Return the (x, y) coordinate for the center point of the cell that contains the specified text.  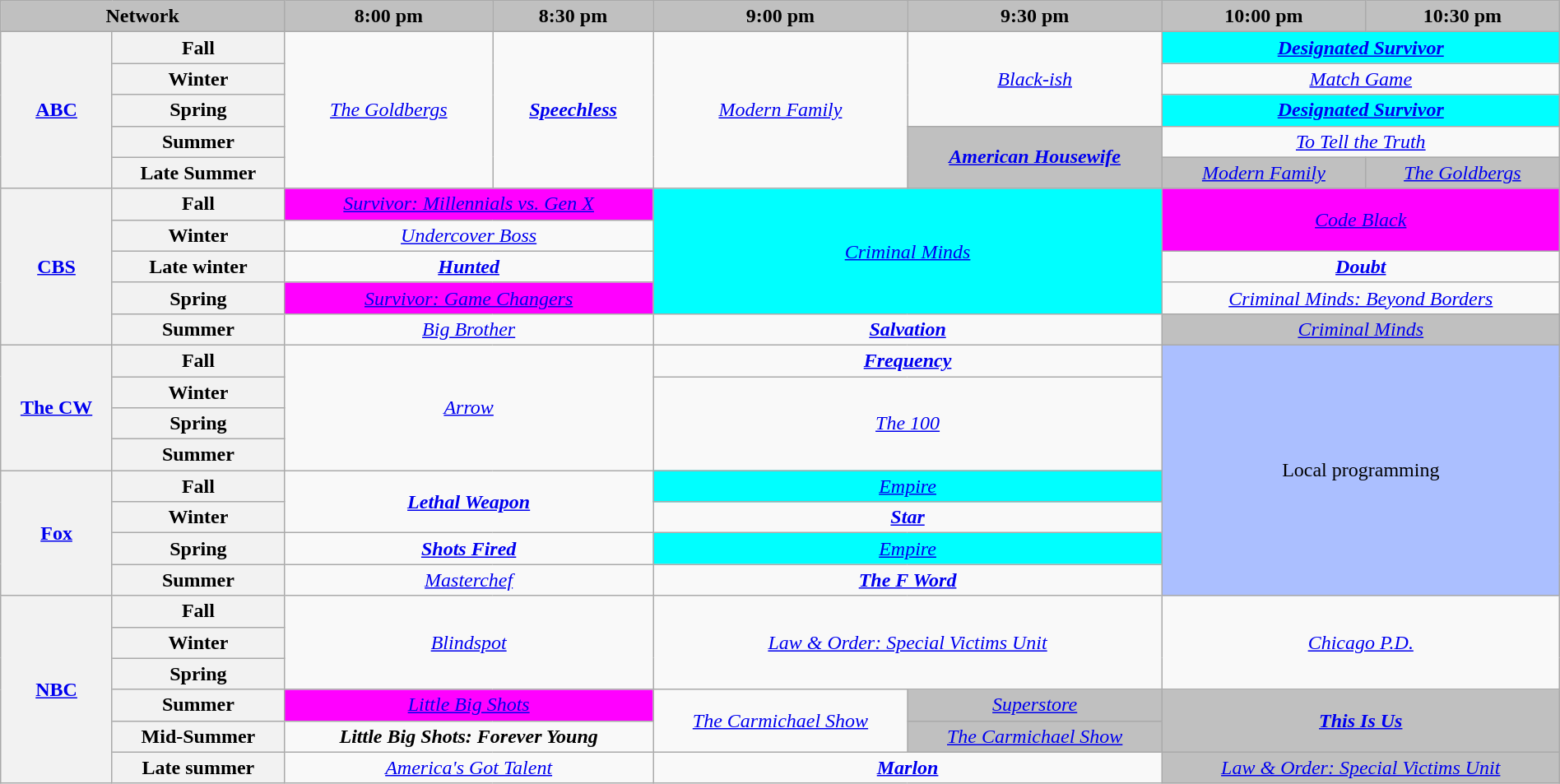
This Is Us (1361, 721)
Little Big Shots: Forever Young (468, 736)
Arrow (468, 407)
Lethal Weapon (468, 502)
Undercover Boss (468, 235)
Late summer (197, 768)
10:00 pm (1264, 16)
Superstore (1035, 705)
Survivor: Millennials vs. Gen X (468, 204)
8:30 pm (573, 16)
8:00 pm (388, 16)
9:00 pm (780, 16)
Match Game (1361, 79)
CBS (57, 267)
Network (143, 16)
NBC (57, 689)
Mid-Summer (197, 736)
Local programming (1361, 470)
To Tell the Truth (1361, 141)
Black-ish (1035, 79)
Frequency (908, 360)
Code Black (1361, 220)
ABC (57, 110)
American Housewife (1035, 157)
Star (908, 517)
Shots Fired (468, 549)
Big Brother (468, 329)
The F Word (908, 580)
Criminal Minds: Beyond Borders (1361, 298)
America's Got Talent (468, 768)
Hunted (468, 267)
Survivor: Game Changers (468, 298)
Chicago P.D. (1361, 643)
Fox (57, 533)
Masterchef (468, 580)
Little Big Shots (468, 705)
10:30 pm (1462, 16)
Late winter (197, 267)
The CW (57, 407)
9:30 pm (1035, 16)
Doubt (1361, 267)
Speechless (573, 110)
Blindspot (468, 643)
The 100 (908, 424)
Marlon (908, 768)
Late Summer (197, 173)
Salvation (908, 329)
